Identify which cell holds the provided text, then report its [X, Y] central coordinate. 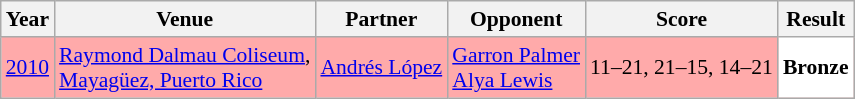
Garron Palmer Alya Lewis [516, 68]
Result [816, 19]
Partner [381, 19]
Raymond Dalmau Coliseum,Mayagüez, Puerto Rico [184, 68]
Bronze [816, 68]
Year [28, 19]
Venue [184, 19]
2010 [28, 68]
Andrés López [381, 68]
Score [682, 19]
Opponent [516, 19]
11–21, 21–15, 14–21 [682, 68]
